Pinpoint the cell where the given text exists, returning its [x, y] midpoint coordinate. 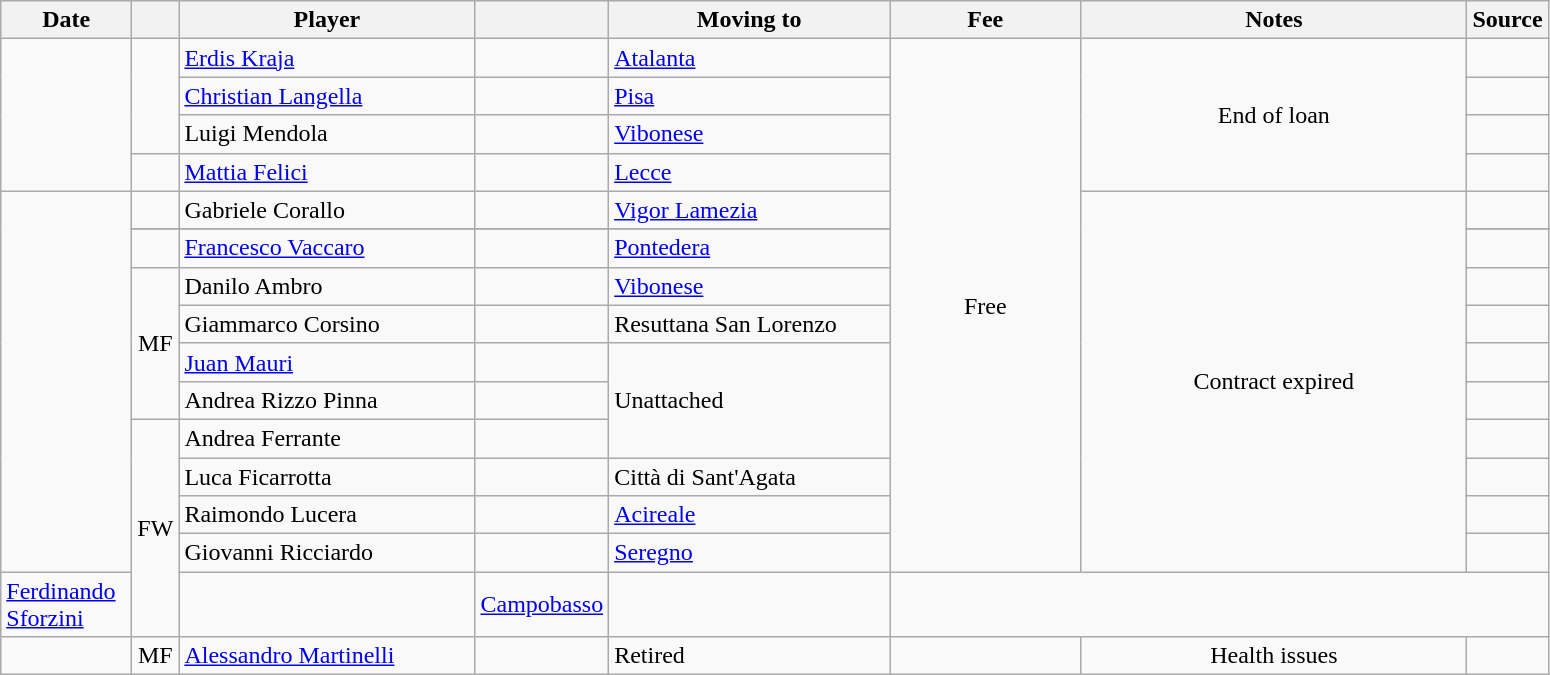
Christian Langella [327, 96]
Mattia Felici [327, 172]
Unattached [750, 400]
Player [327, 20]
Luigi Mendola [327, 134]
Andrea Rizzo Pinna [327, 400]
FW [156, 528]
Contract expired [1274, 382]
Date [66, 20]
Health issues [1274, 656]
Città di Sant'Agata [750, 477]
Pisa [750, 96]
Gabriele Corallo [327, 210]
Fee [986, 20]
Notes [1274, 20]
Pontedera [750, 248]
End of loan [1274, 115]
Lecce [750, 172]
Luca Ficarrotta [327, 477]
Erdis Kraja [327, 58]
Moving to [750, 20]
Free [986, 306]
Giammarco Corsino [327, 324]
Ferdinando Sforzini [66, 604]
Giovanni Ricciardo [327, 553]
Andrea Ferrante [327, 438]
Retired [750, 656]
Acireale [750, 515]
Francesco Vaccaro [327, 248]
Atalanta [750, 58]
Vigor Lamezia [750, 210]
Alessandro Martinelli [327, 656]
Source [1508, 20]
Campobasso [542, 604]
Resuttana San Lorenzo [750, 324]
Raimondo Lucera [327, 515]
Danilo Ambro [327, 286]
Seregno [750, 553]
Juan Mauri [327, 362]
